Determine the (x, y) coordinate at the center of the cell enclosing the given text.  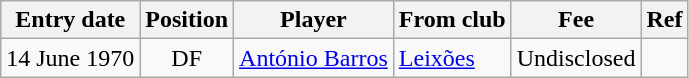
DF (187, 58)
From club (452, 20)
Entry date (70, 20)
14 June 1970 (70, 58)
Position (187, 20)
Ref (664, 20)
António Barros (314, 58)
Undisclosed (576, 58)
Player (314, 20)
Leixões (452, 58)
Fee (576, 20)
